Return the (X, Y) coordinate for the center point of the cell that contains the specified text.  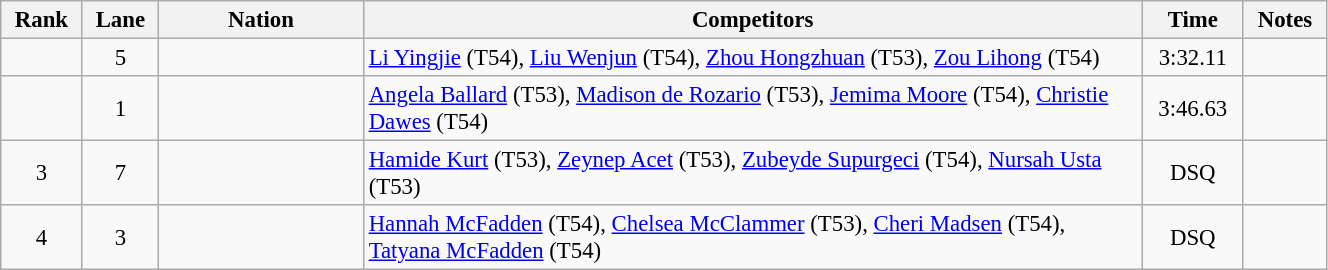
Time (1192, 20)
Rank (42, 20)
Lane (120, 20)
Li Yingjie (T54), Liu Wenjun (T54), Zhou Hongzhuan (T53), Zou Lihong (T54) (752, 58)
Hamide Kurt (T53), Zeynep Acet (T53), Zubeyde Supurgeci (T54), Nursah Usta (T53) (752, 174)
1 (120, 108)
Angela Ballard (T53), Madison de Rozario (T53), Jemima Moore (T54), Christie Dawes (T54) (752, 108)
Competitors (752, 20)
5 (120, 58)
Nation (262, 20)
7 (120, 174)
Hannah McFadden (T54), Chelsea McClammer (T53), Cheri Madsen (T54), Tatyana McFadden (T54) (752, 238)
3:46.63 (1192, 108)
Notes (1284, 20)
3:32.11 (1192, 58)
4 (42, 238)
